Return (x, y) of the center of cell containing provided text 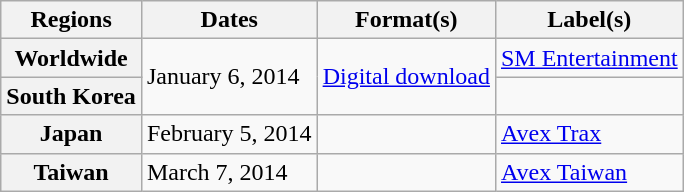
Avex Trax (589, 134)
Avex Taiwan (589, 172)
Japan (72, 134)
Taiwan (72, 172)
February 5, 2014 (229, 134)
January 6, 2014 (229, 77)
SM Entertainment (589, 58)
South Korea (72, 96)
March 7, 2014 (229, 172)
Format(s) (406, 20)
Label(s) (589, 20)
Digital download (406, 77)
Worldwide (72, 58)
Dates (229, 20)
Regions (72, 20)
